Locate the cell with the specified text and output its (X, Y) center coordinate. 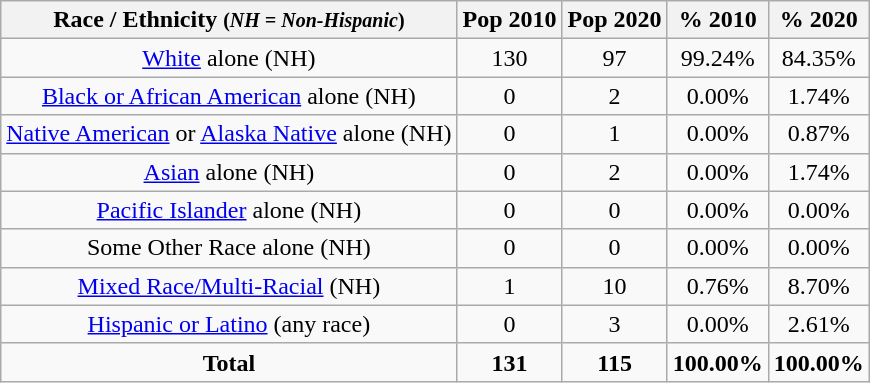
Native American or Alaska Native alone (NH) (229, 134)
99.24% (718, 58)
Mixed Race/Multi-Racial (NH) (229, 286)
Pop 2020 (614, 20)
Some Other Race alone (NH) (229, 248)
130 (510, 58)
Pacific Islander alone (NH) (229, 210)
Asian alone (NH) (229, 172)
97 (614, 58)
Pop 2010 (510, 20)
131 (510, 362)
2.61% (818, 324)
% 2020 (818, 20)
0.76% (718, 286)
White alone (NH) (229, 58)
8.70% (818, 286)
Hispanic or Latino (any race) (229, 324)
0.87% (818, 134)
Race / Ethnicity (NH = Non-Hispanic) (229, 20)
3 (614, 324)
Total (229, 362)
Black or African American alone (NH) (229, 96)
10 (614, 286)
84.35% (818, 58)
% 2010 (718, 20)
115 (614, 362)
